For the text-containing cell, return its midpoint in [x, y] coordinate format. 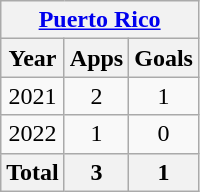
2022 [33, 134]
Year [33, 58]
2 [96, 96]
2021 [33, 96]
Goals [164, 58]
3 [96, 172]
Apps [96, 58]
Puerto Rico [100, 20]
0 [164, 134]
Total [33, 172]
